Return (X, Y) of the center of cell containing provided text 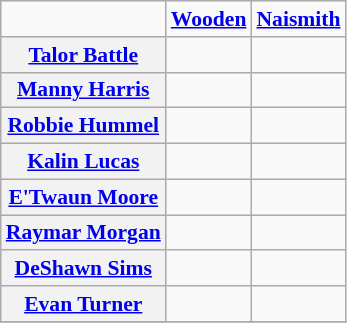
Kalin Lucas (84, 162)
Raymar Morgan (84, 233)
Wooden (209, 19)
E'Twaun Moore (84, 197)
Naismith (298, 19)
Evan Turner (84, 304)
Robbie Hummel (84, 126)
Manny Harris (84, 90)
DeShawn Sims (84, 269)
Talor Battle (84, 55)
